Detect which cell encompasses the target text, then output its (x, y) center coordinate. 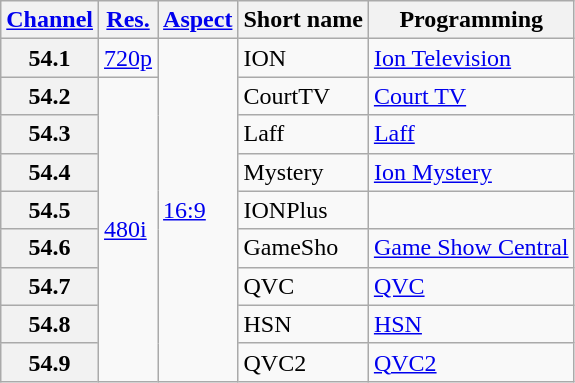
Aspect (198, 20)
Court TV (471, 96)
Ion Television (471, 58)
GameSho (303, 248)
Channel (50, 20)
54.6 (50, 248)
Res. (128, 20)
16:9 (198, 210)
54.4 (50, 172)
IONPlus (303, 210)
ION (303, 58)
54.8 (50, 324)
CourtTV (303, 96)
Short name (303, 20)
720p (128, 58)
54.7 (50, 286)
54.3 (50, 134)
54.5 (50, 210)
Mystery (303, 172)
480i (128, 229)
54.1 (50, 58)
Ion Mystery (471, 172)
Programming (471, 20)
54.9 (50, 362)
Game Show Central (471, 248)
54.2 (50, 96)
